Return the (X, Y) coordinate for the center point of the cell that contains the specified text.  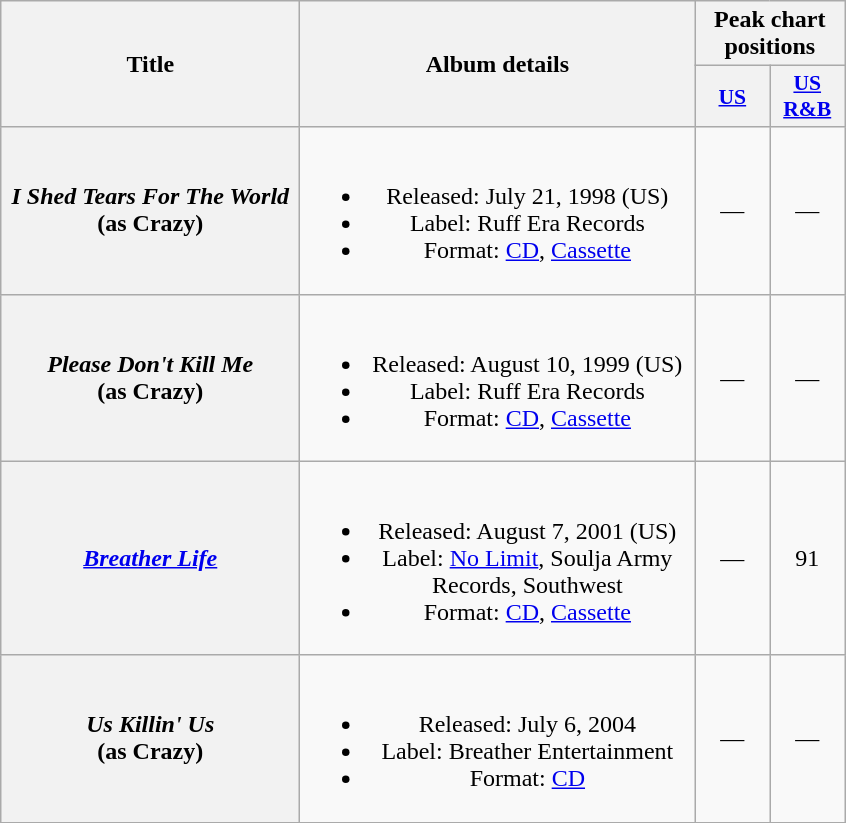
US (732, 96)
Breather Life (150, 558)
91 (808, 558)
Title (150, 64)
I Shed Tears For The World(as Crazy) (150, 210)
Released: August 10, 1999 (US)Label: Ruff Era RecordsFormat: CD, Cassette (498, 378)
Us Killin' Us(as Crazy) (150, 738)
Released: August 7, 2001 (US)Label: No Limit, Soulja Army Records, SouthwestFormat: CD, Cassette (498, 558)
Please Don't Kill Me(as Crazy) (150, 378)
US R&B (808, 96)
Peak chart positions (770, 34)
Released: July 21, 1998 (US)Label: Ruff Era RecordsFormat: CD, Cassette (498, 210)
Album details (498, 64)
Released: July 6, 2004Label: Breather EntertainmentFormat: CD (498, 738)
